Return (x, y) of the center of cell containing provided text 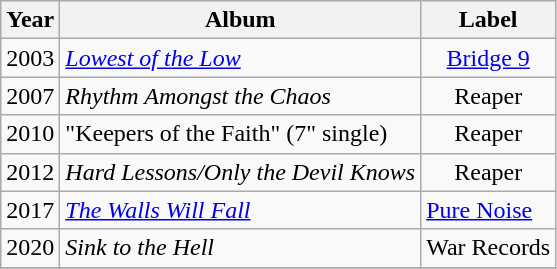
2010 (30, 134)
War Records (488, 248)
2012 (30, 172)
Label (488, 20)
Rhythm Amongst the Chaos (240, 96)
Lowest of the Low (240, 58)
2020 (30, 248)
"Keepers of the Faith" (7" single) (240, 134)
Album (240, 20)
Year (30, 20)
Hard Lessons/Only the Devil Knows (240, 172)
Pure Noise (488, 210)
2003 (30, 58)
Sink to the Hell (240, 248)
The Walls Will Fall (240, 210)
2017 (30, 210)
Bridge 9 (488, 58)
2007 (30, 96)
